Scan for the cell matching the given text and deliver its [x, y] coordinate at center. 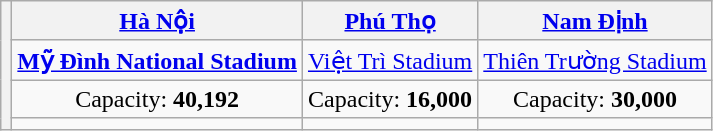
Phú Thọ [390, 21]
Mỹ Đình National Stadium [158, 60]
Việt Trì Stadium [390, 60]
Capacity: 30,000 [595, 99]
Hà Nội [158, 21]
Capacity: 16,000 [390, 99]
Nam Định [595, 21]
Capacity: 40,192 [158, 99]
Thiên Trường Stadium [595, 60]
